Extract the (X, Y) coordinate from the center of the cell holding the provided text.  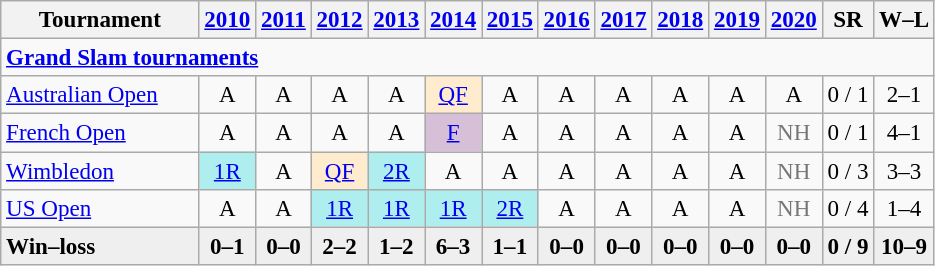
French Open (100, 133)
W–L (904, 20)
2020 (794, 20)
2013 (396, 20)
0–1 (228, 246)
2012 (340, 20)
1–1 (510, 246)
Tournament (100, 20)
Wimbledon (100, 171)
3–3 (904, 171)
F (454, 133)
2011 (284, 20)
10–9 (904, 246)
US Open (100, 209)
2014 (454, 20)
Australian Open (100, 95)
2018 (680, 20)
2019 (738, 20)
0 / 4 (848, 209)
2–1 (904, 95)
1–4 (904, 209)
2017 (624, 20)
0 / 9 (848, 246)
Win–loss (100, 246)
0 / 3 (848, 171)
SR (848, 20)
4–1 (904, 133)
2010 (228, 20)
Grand Slam tournaments (468, 58)
2015 (510, 20)
1–2 (396, 246)
6–3 (454, 246)
2016 (566, 20)
2–2 (340, 246)
